Return [X, Y] of the center of cell containing provided text 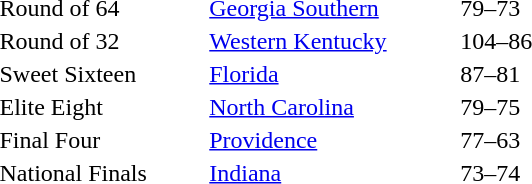
North Carolina [332, 107]
Providence [332, 140]
Western Kentucky [332, 41]
Florida [332, 74]
